Search for the cell housing the specified text and yield its [x, y] center coordinate. 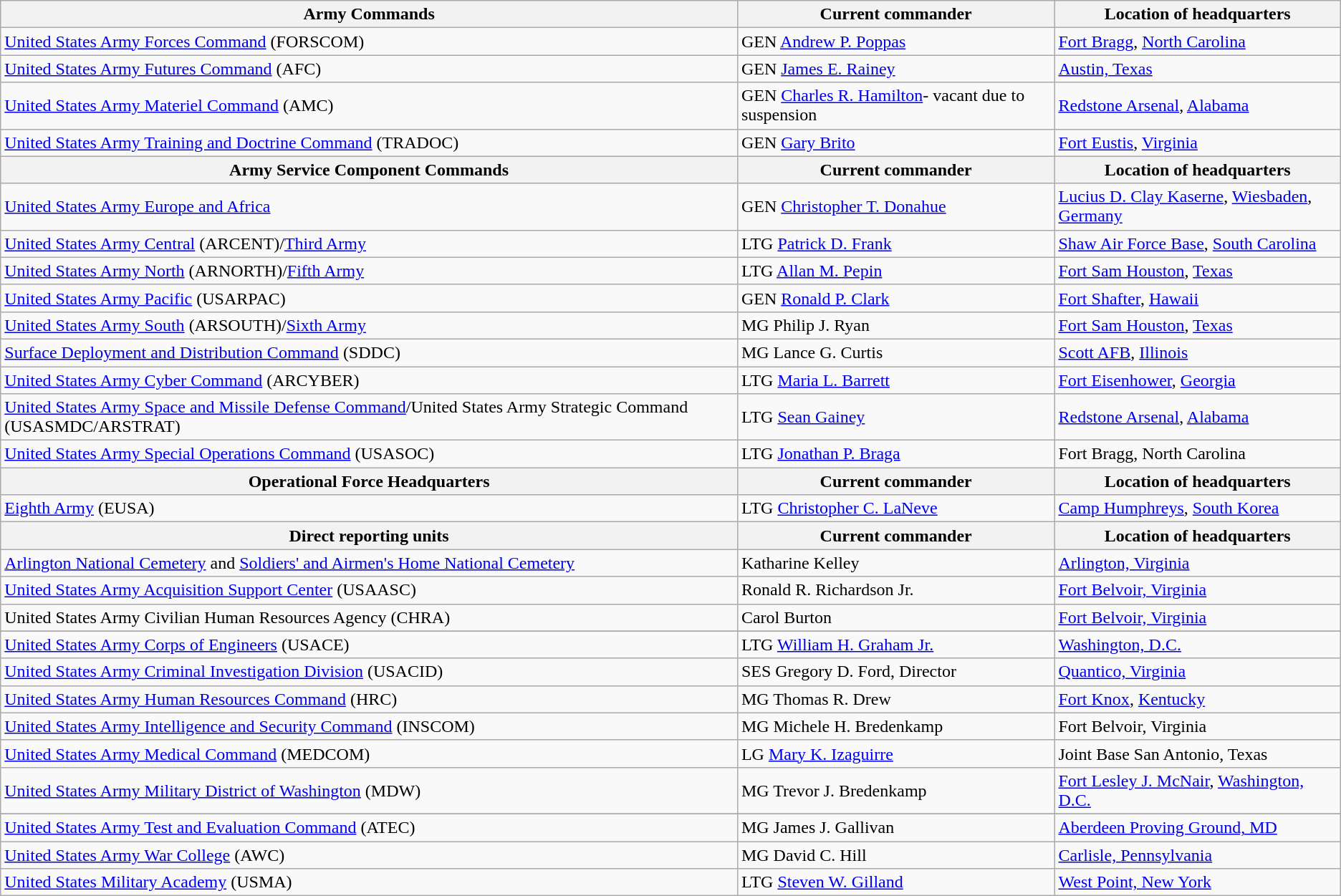
United States Army Cyber Command (ARCYBER) [370, 380]
West Point, New York [1198, 882]
LTG Allan M. Pepin [895, 271]
Eighth Army (EUSA) [370, 509]
United States Army Training and Doctrine Command (TRADOC) [370, 143]
MG David C. Hill [895, 854]
SES Gregory D. Ford, Director [895, 672]
Aberdeen Proving Ground, MD [1198, 827]
MG Thomas R. Drew [895, 699]
Fort Lesley J. McNair, Washington, D.C. [1198, 791]
LTG Sean Gainey [895, 417]
United States Army Special Operations Command (USASOC) [370, 454]
Scott AFB, Illinois [1198, 352]
United States Army Medical Command (MEDCOM) [370, 753]
Army Commands [370, 14]
Army Service Component Commands [370, 170]
United States Army Corps of Engineers (USACE) [370, 645]
United States Military Academy (USMA) [370, 882]
LTG Steven W. Gilland [895, 882]
Shaw Air Force Base, South Carolina [1198, 244]
Ronald R. Richardson Jr. [895, 590]
MG Trevor J. Bredenkamp [895, 791]
Operational Force Headquarters [370, 481]
Camp Humphreys, South Korea [1198, 509]
Washington, D.C. [1198, 645]
United States Army Test and Evaluation Command (ATEC) [370, 827]
Carlisle, Pennsylvania [1198, 854]
LTG Maria L. Barrett [895, 380]
Quantico, Virginia [1198, 672]
Arlington National Cemetery and Soldiers' and Airmen's Home National Cemetery [370, 563]
Austin, Texas [1198, 69]
LTG Patrick D. Frank [895, 244]
LTG Jonathan P. Braga [895, 454]
MG Lance G. Curtis [895, 352]
Fort Eustis, Virginia [1198, 143]
LTG William H. Graham Jr. [895, 645]
United States Army Forces Command (FORSCOM) [370, 42]
Lucius D. Clay Kaserne, Wiesbaden, Germany [1198, 206]
GEN Charles R. Hamilton- vacant due to suspension [895, 106]
GEN Gary Brito [895, 143]
LTG Christopher C. LaNeve [895, 509]
Fort Knox, Kentucky [1198, 699]
MG Michele H. Bredenkamp [895, 726]
United States Army Central (ARCENT)/Third Army [370, 244]
United States Army Civilian Human Resources Agency (CHRA) [370, 617]
GEN Ronald P. Clark [895, 298]
GEN James E. Rainey [895, 69]
Carol Burton [895, 617]
Arlington, Virginia [1198, 563]
MG James J. Gallivan [895, 827]
Fort Shafter, Hawaii [1198, 298]
Joint Base San Antonio, Texas [1198, 753]
Katharine Kelley [895, 563]
Surface Deployment and Distribution Command (SDDC) [370, 352]
Direct reporting units [370, 536]
GEN Andrew P. Poppas [895, 42]
United States Army Futures Command (AFC) [370, 69]
MG Philip J. Ryan [895, 325]
Fort Eisenhower, Georgia [1198, 380]
United States Army Acquisition Support Center (USAASC) [370, 590]
United States Army Intelligence and Security Command (INSCOM) [370, 726]
United States Army Space and Missile Defense Command/United States Army Strategic Command (USASMDC/ARSTRAT) [370, 417]
United States Army War College (AWC) [370, 854]
GEN Christopher T. Donahue [895, 206]
United States Army Human Resources Command (HRC) [370, 699]
United States Army Military District of Washington (MDW) [370, 791]
United States Army Europe and Africa [370, 206]
LG Mary K. Izaguirre [895, 753]
United States Army North (ARNORTH)/Fifth Army [370, 271]
United States Army Materiel Command (AMC) [370, 106]
United States Army Pacific (USARPAC) [370, 298]
United States Army Criminal Investigation Division (USACID) [370, 672]
United States Army South (ARSOUTH)/Sixth Army [370, 325]
